Capture the cell that displays the provided text and extract its [x, y] central coordinate. 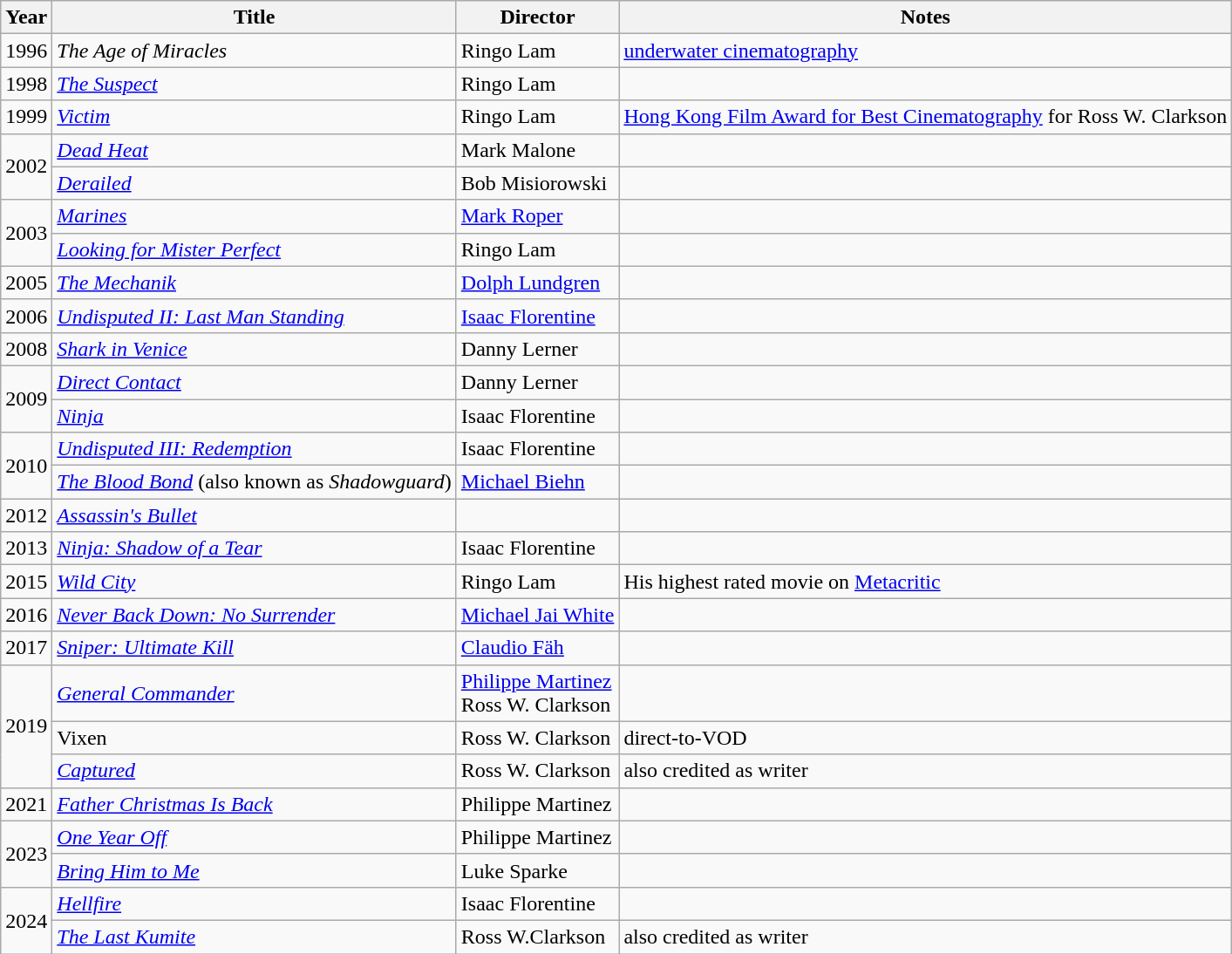
1999 [26, 117]
The Suspect [255, 84]
Ross W.Clarkson [537, 937]
Ninja [255, 416]
The Age of Miracles [255, 51]
Sniper: Ultimate Kill [255, 648]
Director [537, 17]
2012 [26, 515]
Undisputed II: Last Man Standing [255, 316]
2017 [26, 648]
Never Back Down: No Surrender [255, 615]
2013 [26, 549]
Dead Heat [255, 150]
Hellfire [255, 903]
Derailed [255, 183]
2019 [26, 726]
Bob Misiorowski [537, 183]
2015 [26, 582]
General Commander [255, 692]
Hong Kong Film Award for Best Cinematography for Ross W. Clarkson [926, 117]
The Last Kumite [255, 937]
2008 [26, 349]
The Blood Bond (also known as Shadowguard) [255, 482]
Wild City [255, 582]
2002 [26, 167]
Bring Him to Me [255, 870]
2005 [26, 283]
Michael Jai White [537, 615]
Title [255, 17]
Mark Roper [537, 216]
Luke Sparke [537, 870]
Marines [255, 216]
2023 [26, 854]
Year [26, 17]
Captured [255, 771]
2016 [26, 615]
Direct Contact [255, 382]
Looking for Mister Perfect [255, 249]
Vixen [255, 738]
One Year Off [255, 837]
Notes [926, 17]
2006 [26, 316]
2010 [26, 466]
Philippe Martinez Ross W. Clarkson [537, 692]
Mark Malone [537, 150]
Ninja: Shadow of a Tear [255, 549]
Michael Biehn [537, 482]
Claudio Fäh [537, 648]
The Mechanik [255, 283]
His highest rated movie on Metacritic [926, 582]
2024 [26, 920]
Undisputed III: Redemption [255, 449]
2003 [26, 233]
1996 [26, 51]
1998 [26, 84]
2021 [26, 804]
Dolph Lundgren [537, 283]
Assassin's Bullet [255, 515]
Victim [255, 117]
2009 [26, 399]
Father Christmas Is Back [255, 804]
underwater cinematography [926, 51]
Shark in Venice [255, 349]
direct-to-VOD [926, 738]
